Search for the cell housing the specified text and yield its [x, y] center coordinate. 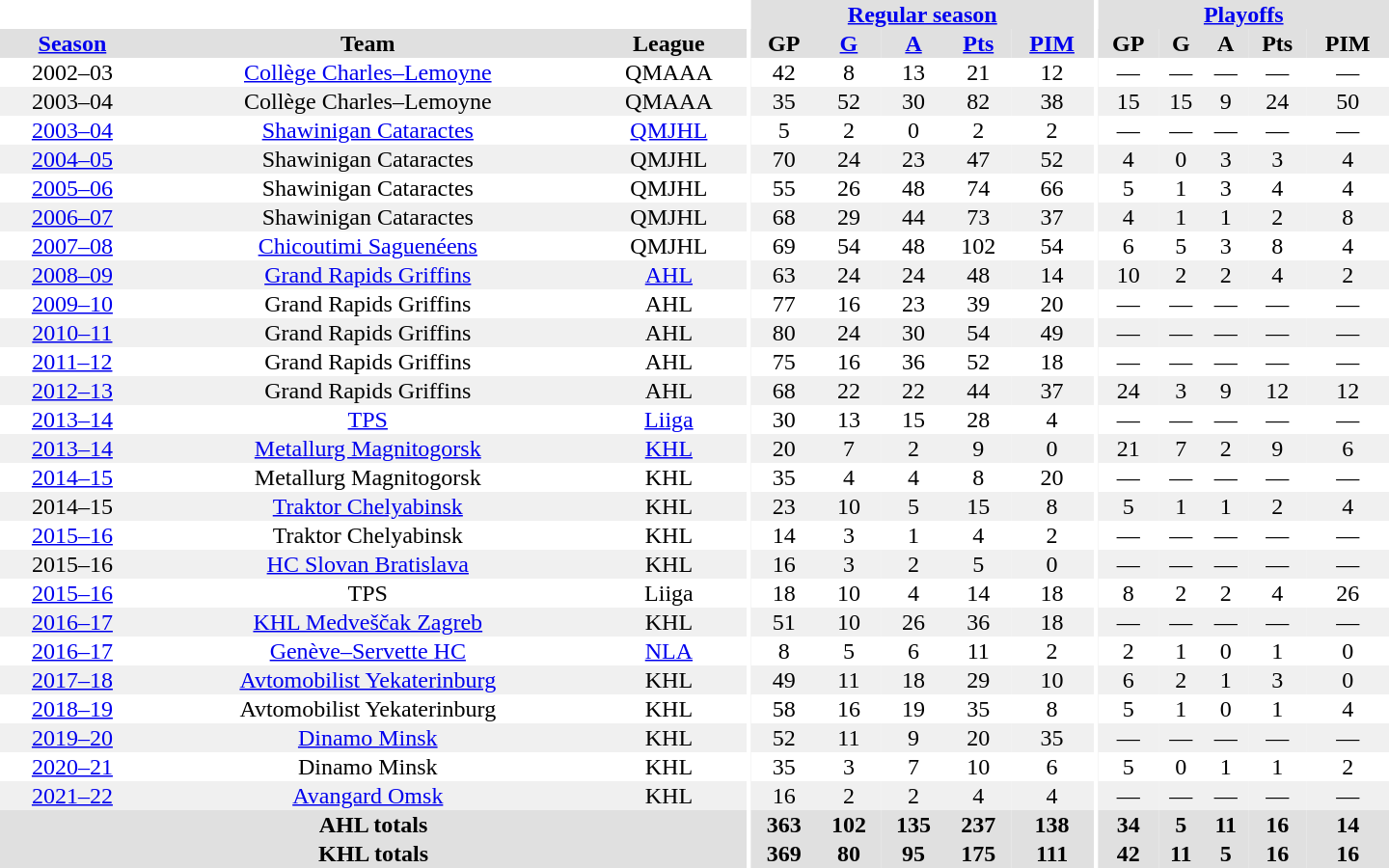
82 [978, 101]
2018–19 [72, 709]
2012–13 [72, 391]
63 [783, 275]
2005–06 [72, 188]
138 [1052, 825]
95 [914, 854]
KHL Medveščak Zagreb [368, 622]
Team [368, 43]
175 [978, 854]
2020–21 [72, 767]
75 [783, 362]
363 [783, 825]
369 [783, 854]
2004–05 [72, 159]
50 [1348, 101]
2009–10 [72, 304]
Chicoutimi Saguenéens [368, 246]
135 [914, 825]
AHL totals [373, 825]
55 [783, 188]
28 [978, 420]
66 [1052, 188]
2002–03 [72, 72]
League [669, 43]
73 [978, 217]
69 [783, 246]
70 [783, 159]
2007–08 [72, 246]
2010–11 [72, 333]
51 [783, 622]
2017–18 [72, 680]
34 [1129, 825]
Avangard Omsk [368, 796]
47 [978, 159]
2008–09 [72, 275]
HC Slovan Bratislava [368, 564]
77 [783, 304]
Season [72, 43]
NLA [669, 651]
237 [978, 825]
Genève–Servette HC [368, 651]
58 [783, 709]
2011–12 [72, 362]
19 [914, 709]
38 [1052, 101]
KHL totals [373, 854]
Regular season [922, 14]
74 [978, 188]
Playoffs [1243, 14]
111 [1052, 854]
2021–22 [72, 796]
39 [978, 304]
2006–07 [72, 217]
2019–20 [72, 738]
